Return (X, Y) of the center of cell containing provided text 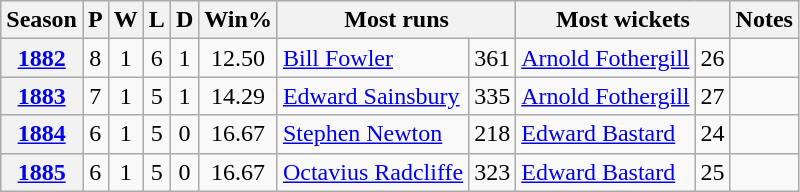
24 (712, 134)
25 (712, 172)
27 (712, 96)
W (126, 20)
7 (95, 96)
26 (712, 58)
323 (492, 172)
14.29 (238, 96)
1882 (42, 58)
Win% (238, 20)
L (156, 20)
Notes (764, 20)
8 (95, 58)
218 (492, 134)
D (184, 20)
Most wickets (623, 20)
335 (492, 96)
1885 (42, 172)
Octavius Radcliffe (372, 172)
Bill Fowler (372, 58)
Most runs (396, 20)
361 (492, 58)
Season (42, 20)
Edward Sainsbury (372, 96)
P (95, 20)
1884 (42, 134)
Stephen Newton (372, 134)
1883 (42, 96)
12.50 (238, 58)
